Pinpoint the cell where the given text exists, returning its (X, Y) midpoint coordinate. 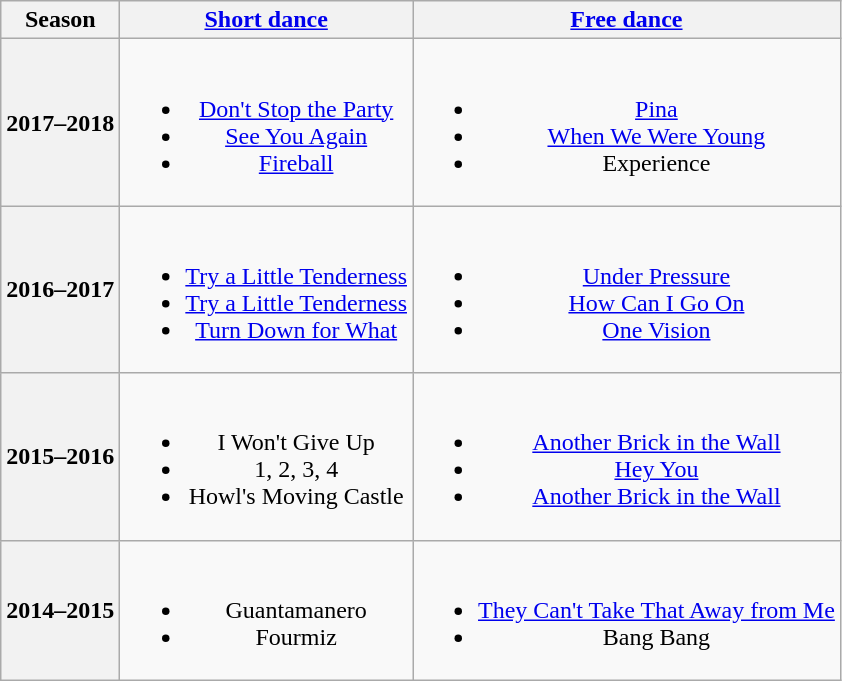
2017–2018 (60, 122)
Under PressureHow Can I Go OnOne Vision (626, 290)
Short dance (266, 20)
Season (60, 20)
Try a Little Tenderness Try a Little Tenderness Turn Down for What (266, 290)
2014–2015 (60, 610)
2016–2017 (60, 290)
Guantamanero Fourmiz (266, 610)
Free dance (626, 20)
2015–2016 (60, 456)
Another Brick in the WallHey YouAnother Brick in the Wall (626, 456)
Don't Stop the Party See You Again Fireball (266, 122)
I Won't Give Up 1, 2, 3, 4 Howl's Moving Castle (266, 456)
They Can't Take That Away from MeBang Bang (626, 610)
PinaWhen We Were YoungExperience (626, 122)
